Detect which cell encompasses the target text, then output its [x, y] center coordinate. 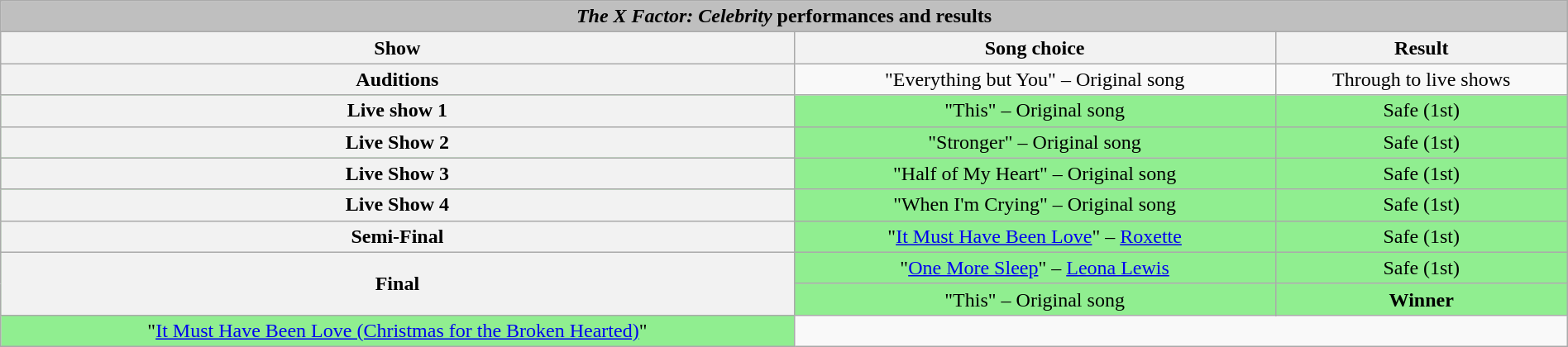
"One More Sleep" – Leona Lewis [1035, 268]
"It Must Have Been Love" – Roxette [1035, 236]
"When I'm Crying" – Original song [1035, 205]
Live Show 3 [397, 173]
Live show 1 [397, 111]
"Half of My Heart" – Original song [1035, 173]
Live Show 4 [397, 205]
"It Must Have Been Love (Christmas for the Broken Hearted)" [397, 330]
Through to live shows [1421, 79]
Auditions [397, 79]
Show [397, 48]
Winner [1421, 299]
The X Factor: Celebrity performances and results [784, 17]
Final [397, 283]
Live Show 2 [397, 142]
"Everything but You" – Original song [1035, 79]
"Stronger" – Original song [1035, 142]
Result [1421, 48]
Song choice [1035, 48]
Semi-Final [397, 236]
